Provide the [X, Y] coordinate of the cell's center where the given text is located.  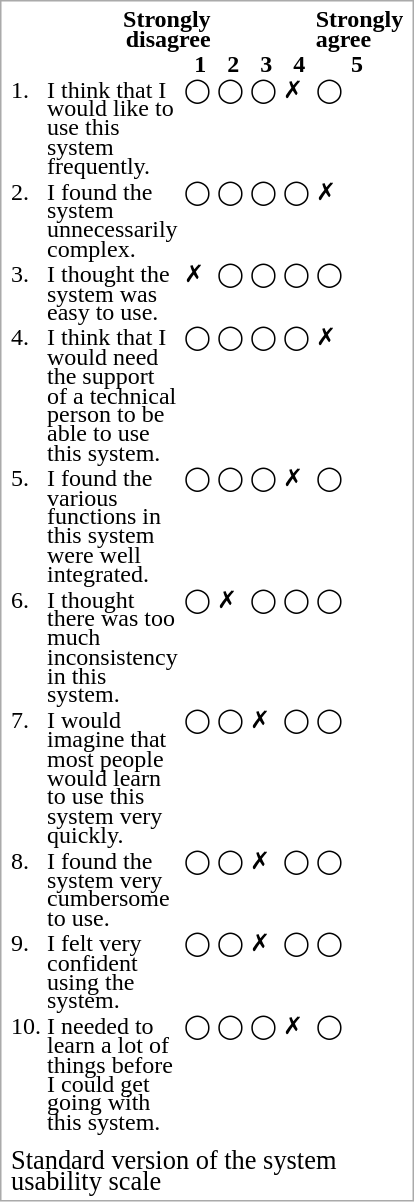
I found the system unnecessarily complex. [112, 221]
2. [26, 221]
10. [26, 1075]
I think that I would need the support of a technical person to be able to use this system. [112, 396]
4 [296, 65]
Standard version of the system usability scale [201, 1165]
1 [197, 65]
I needed to learn a lot of things before I could get going with this system. [112, 1075]
3 [263, 65]
4. [26, 396]
1. [26, 128]
I felt very confident using the system. [112, 973]
6. [26, 648]
Stronglyagree [360, 30]
7. [26, 778]
I think that I would like to use this system frequently. [112, 128]
9. [26, 973]
I found the various functions in this system were well integrated. [112, 527]
I thought there was too much inconsistency in this system. [112, 648]
Stronglydisagree [110, 30]
3. [26, 294]
2 [230, 65]
5. [26, 527]
I found the system very cumbersome to use. [112, 890]
I would imagine that most people would learn to use this system very quickly. [112, 778]
5 [354, 65]
I thought the system was easy to use. [112, 294]
8. [26, 890]
